Output the [x, y] coordinate of the center of the cell containing the given text.  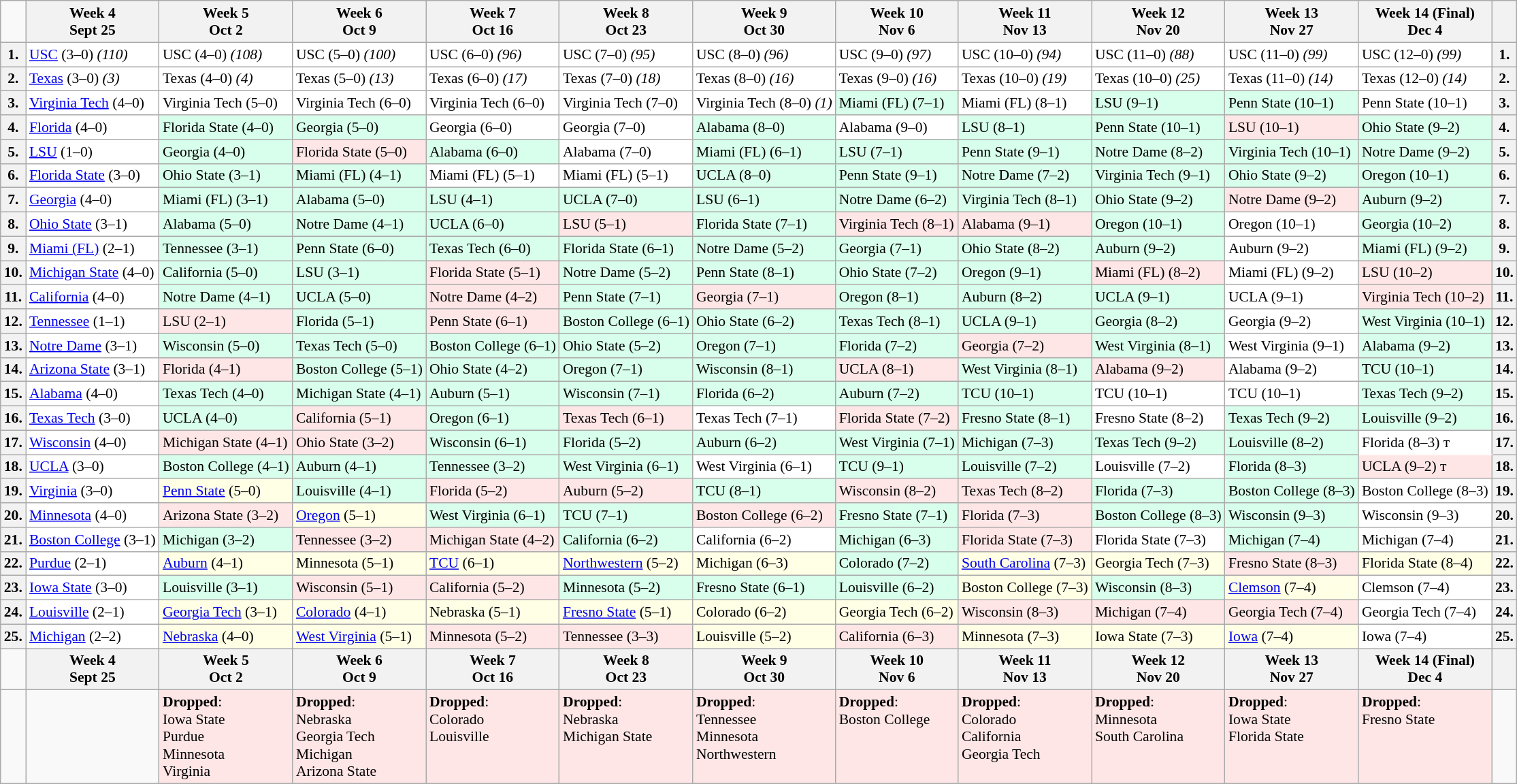
UCLA (8–0) [764, 176]
Texas (9–0) (16) [897, 79]
Virginia Tech (7–0) [626, 103]
USC (5–0) (100) [359, 54]
Dropped:Iowa StatePurdueMinnesotaVirginia [226, 737]
Florida (4–0) [93, 127]
LSU (7–1) [897, 152]
Wisconsin (8–1) [764, 370]
Georgia (7–2) [1025, 346]
USC (10–0) (94) [1025, 54]
Texas Tech (8–1) [897, 321]
Louisville (4–1) [359, 491]
Virginia (3–0) [93, 491]
Texas Tech (6–0) [493, 248]
TCU (8–1) [764, 491]
Wisconsin (4–0) [93, 442]
LSU (2–1) [226, 321]
Dropped:Boston College [897, 737]
California (6–3) [897, 636]
Fresno State (5–1) [626, 612]
Boston College (6–2) [764, 515]
Auburn (8–2) [1025, 297]
Colorado (7–2) [897, 563]
Dropped:NebraskaMichigan State [626, 737]
Texas (4–0) (4) [226, 79]
Penn State (6–0) [359, 248]
Miami (FL) (2–1) [93, 248]
UCLA (3–0) [93, 467]
Texas (5–0) (13) [359, 79]
Notre Dame (6–2) [897, 200]
Boston College (4–1) [226, 467]
Michigan (2–2) [93, 636]
Wisconsin (7–1) [626, 394]
Virginia Tech (4–0) [93, 103]
Minnesota (4–0) [93, 515]
UCLA (9–2) т [1425, 467]
Texas (7–0) (18) [626, 79]
Alabama (4–0) [93, 394]
West Virginia (9–1) [1292, 346]
Georgia (8–2) [1158, 321]
Texas (11–0) (14) [1292, 79]
LSU (6–1) [764, 200]
UCLA (4–0) [226, 419]
Fresno State (8–3) [1292, 563]
Minnesota (7–3) [1025, 636]
Florida (7–2) [897, 346]
Auburn (7–2) [897, 394]
Texas (8–0) (16) [764, 79]
Alabama (7–0) [626, 152]
Dropped:NebraskaGeorgia TechMichiganArizona State [359, 737]
Notre Dame (7–2) [1025, 176]
Alabama (9–0) [897, 127]
USC (11–0) (88) [1158, 54]
California (5–0) [226, 273]
Georgia (6–0) [493, 127]
Michigan (7–3) [1025, 442]
Boston College (3–1) [93, 540]
Dropped:Fresno State [1425, 737]
Nebraska (5–1) [493, 612]
Wisconsin (5–0) [226, 346]
Ohio State (3–2) [359, 442]
Virginia Tech (10–1) [1292, 152]
Louisville (5–2) [764, 636]
Nebraska (4–0) [226, 636]
USC (11–0) (99) [1292, 54]
Michigan State (4–2) [493, 540]
Texas (10–0) (19) [1025, 79]
Florida State (7–1) [764, 225]
West Virginia (5–1) [359, 636]
Louisville (8–2) [1292, 442]
Auburn (5–2) [626, 491]
Michigan (3–2) [226, 540]
California (4–0) [93, 297]
Ohio State (8–2) [1025, 248]
Auburn (6–2) [764, 442]
USC (12–0) (99) [1425, 54]
Ohio State (7–2) [897, 273]
Arizona State (3–2) [226, 515]
Tennessee (3–1) [226, 248]
Virginia Tech (9–1) [1158, 176]
Fresno State (8–1) [1025, 419]
Texas Tech (4–0) [226, 394]
Dropped:TennesseeMinnesotaNorthwestern [764, 737]
Virginia Tech (10–2) [1425, 297]
Dropped:MinnesotaSouth Carolina [1158, 737]
Boston College (7–3) [1025, 588]
Penn State (7–1) [626, 297]
Oregon (9–1) [1025, 273]
Wisconsin (5–1) [359, 588]
Texas Tech (7–1) [764, 419]
Louisville (2–1) [93, 612]
Michigan State (4–0) [93, 273]
Miami (FL) (8–1) [1025, 103]
Florida (4–1) [226, 370]
LSU (8–1) [1025, 127]
Dropped:Iowa StateFlorida State [1292, 737]
Texas Tech (8–2) [1025, 491]
Arizona State (3–1) [93, 370]
Florida State (8–4) [1425, 563]
Florida (8–3) т [1425, 442]
Texas Tech (5–0) [359, 346]
Oregon (5–1) [359, 515]
USC (7–0) (95) [626, 54]
Virginia Tech (5–0) [226, 103]
UCLA (6–0) [493, 225]
Fresno State (7–1) [897, 515]
Virginia Tech (8–0) (1) [764, 103]
Miami (FL) (8–2) [1158, 273]
Texas (3–0) (3) [93, 79]
Notre Dame (3–1) [93, 346]
Wisconsin (6–1) [493, 442]
USC (8–0) (96) [764, 54]
USC (4–0) (108) [226, 54]
Oregon (8–1) [897, 297]
USC (9–0) (97) [897, 54]
Miami (FL) (3–1) [226, 200]
Louisville (6–2) [897, 588]
Florida State (7–2) [897, 419]
Miami (FL) (7–1) [897, 103]
LSU (1–0) [93, 152]
South Carolina (7–3) [1025, 563]
LSU (10–2) [1425, 273]
Florida (8–3) [1292, 467]
Minnesota (5–1) [359, 563]
Tennessee (3–3) [626, 636]
LSU (9–1) [1158, 103]
Georgia (10–2) [1425, 225]
LSU (3–1) [359, 273]
Penn State (5–0) [226, 491]
Iowa State (3–0) [93, 588]
West Virginia (7–1) [897, 442]
Alabama (6–0) [493, 152]
Florida State (6–1) [626, 248]
Alabama (9–1) [1025, 225]
Dropped:ColoradoLouisville [493, 737]
USC (6–0) (96) [493, 54]
Florida State (4–0) [226, 127]
TCU (6–1) [493, 563]
Penn State (6–1) [493, 321]
Texas Tech (3–0) [93, 419]
Fresno State (6–1) [764, 588]
Auburn (5–1) [493, 394]
UCLA (7–0) [626, 200]
Alabama (8–0) [764, 127]
Penn State (8–1) [764, 273]
Notre Dame (8–2) [1158, 152]
Fresno State (8–2) [1158, 419]
Iowa State (7–3) [1158, 636]
California (5–2) [493, 588]
LSU (4–1) [493, 200]
Wisconsin (8–2) [897, 491]
California (5–1) [359, 419]
Oregon (6–1) [493, 419]
Louisville (9–2) [1425, 419]
Ohio State (5–2) [626, 346]
Florida (6–2) [764, 394]
Georgia (5–0) [359, 127]
Northwestern (5–2) [626, 563]
Georgia Tech (6–2) [897, 612]
Florida State (5–1) [493, 273]
LSU (10–1) [1292, 127]
UCLA (8–1) [897, 370]
Florida State (5–0) [359, 152]
UCLA (5–0) [359, 297]
Georgia (9–2) [1292, 321]
Purdue (2–1) [93, 563]
Georgia Tech (3–1) [226, 612]
Notre Dame (4–2) [493, 297]
Colorado (6–2) [764, 612]
USC (3–0) (110) [93, 54]
Texas (6–0) (17) [493, 79]
TCU (9–1) [897, 467]
Tennessee (1–1) [93, 321]
Florida State (3–0) [93, 176]
Florida (5–1) [359, 321]
Texas Tech (6–1) [626, 419]
Ohio State (4–2) [493, 370]
TCU (7–1) [626, 515]
Colorado (4–1) [359, 612]
Louisville (3–1) [226, 588]
Boston College (5–1) [359, 370]
Ohio State (6–2) [764, 321]
LSU (5–1) [626, 225]
Georgia Tech (7–3) [1158, 563]
Texas (10–0) (25) [1158, 79]
Texas (12–0) (14) [1425, 79]
Georgia (7–0) [626, 127]
Miami (FL) (6–1) [764, 152]
Miami (FL) (4–1) [359, 176]
West Virginia (10–1) [1425, 321]
Dropped:ColoradoCaliforniaGeorgia Tech [1025, 737]
